From the cell containing the given text, extract its center point as [X, Y] coordinate. 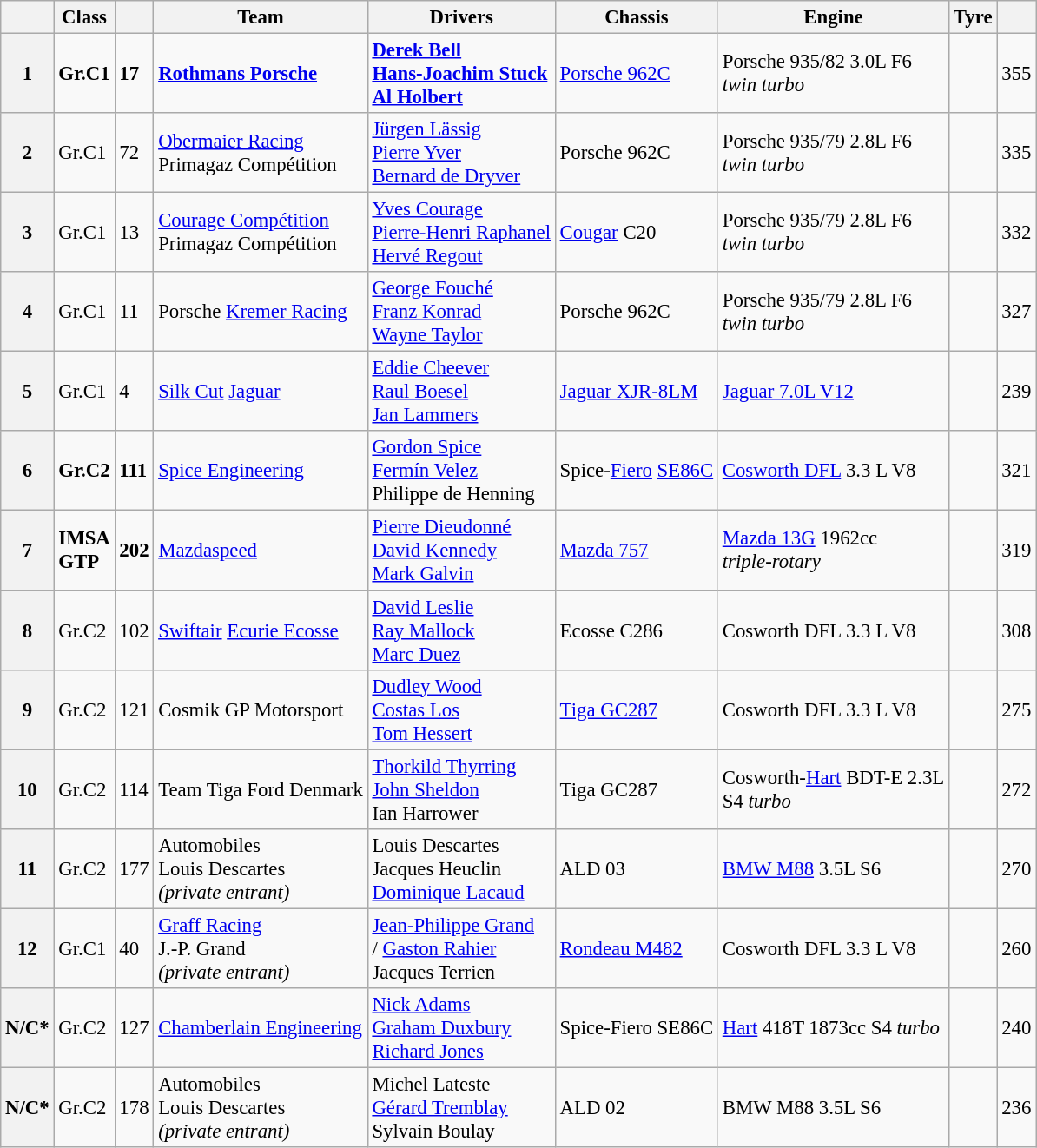
Obermaier Racing Primagaz Compétition [261, 153]
121 [134, 709]
Class [84, 17]
Silk Cut Jaguar [261, 392]
Rondeau M482 [636, 948]
Nick Adams Graham Duxbury Richard Jones [461, 1028]
111 [134, 471]
Cosworth-Hart BDT-E 2.3LS4 turbo [833, 789]
Ecosse C286 [636, 630]
IMSAGTP [84, 551]
239 [1016, 392]
Mazda 13G 1962cc triple-rotary [833, 551]
David Leslie Ray Mallock Marc Duez [461, 630]
12 [28, 948]
Engine [833, 17]
Mazda 757 [636, 551]
Drivers [461, 17]
275 [1016, 709]
13 [134, 233]
10 [28, 789]
102 [134, 630]
Graff Racing J.-P. Grand(private entrant) [261, 948]
319 [1016, 551]
202 [134, 551]
Jürgen Lässig Pierre Yver Bernard de Dryver [461, 153]
177 [134, 868]
355 [1016, 74]
Yves Courage Pierre-Henri Raphanel Hervé Regout [461, 233]
Michel Lateste Gérard Tremblay Sylvain Boulay [461, 1107]
Mazdaspeed [261, 551]
327 [1016, 312]
321 [1016, 471]
Dudley Wood Costas Los Tom Hessert [461, 709]
Courage Compétition Primagaz Compétition [261, 233]
335 [1016, 153]
40 [134, 948]
270 [1016, 868]
Team [261, 17]
9 [28, 709]
17 [134, 74]
Cosmik GP Motorsport [261, 709]
8 [28, 630]
ALD 02 [636, 1107]
72 [134, 153]
Eddie Cheever Raul Boesel Jan Lammers [461, 392]
Thorkild Thyrring John Sheldon Ian Harrower [461, 789]
Chamberlain Engineering [261, 1028]
260 [1016, 948]
Louis Descartes Jacques Heuclin Dominique Lacaud [461, 868]
Rothmans Porsche [261, 74]
308 [1016, 630]
ALD 03 [636, 868]
Spice Engineering [261, 471]
Derek Bell Hans-Joachim Stuck Al Holbert [461, 74]
Jaguar XJR-8LM [636, 392]
5 [28, 392]
Swiftair Ecurie Ecosse [261, 630]
Porsche Kremer Racing [261, 312]
1 [28, 74]
272 [1016, 789]
3 [28, 233]
240 [1016, 1028]
Jean-Philippe Grand/ Gaston Rahier Jacques Terrien [461, 948]
114 [134, 789]
Team Tiga Ford Denmark [261, 789]
Gordon Spice Fermín Velez Philippe de Henning [461, 471]
Porsche 935/82 3.0L F6twin turbo [833, 74]
236 [1016, 1107]
Cougar C20 [636, 233]
Hart 418T 1873cc S4 turbo [833, 1028]
Pierre Dieudonné David Kennedy Mark Galvin [461, 551]
7 [28, 551]
Tyre [973, 17]
332 [1016, 233]
George Fouché Franz Konrad Wayne Taylor [461, 312]
6 [28, 471]
Jaguar 7.0L V12 [833, 392]
127 [134, 1028]
178 [134, 1107]
Chassis [636, 17]
2 [28, 153]
